Pinpoint the cell where the given text exists, returning its [X, Y] midpoint coordinate. 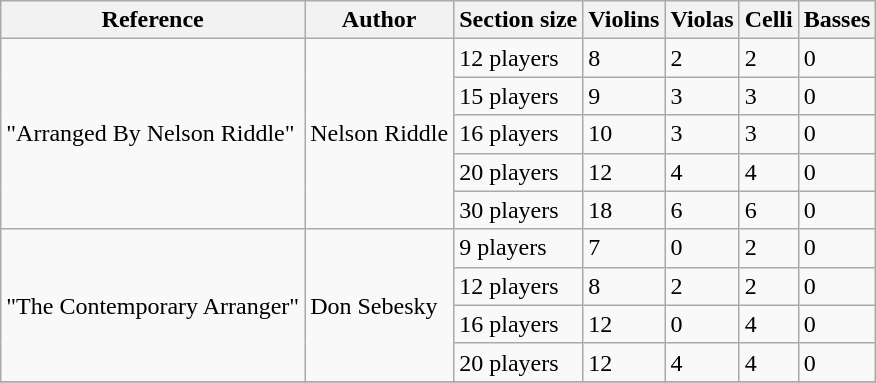
Section size [518, 20]
18 [624, 210]
Don Sebesky [380, 305]
Reference [153, 20]
30 players [518, 210]
Celli [768, 20]
Violins [624, 20]
Nelson Riddle [380, 134]
15 players [518, 96]
"Arranged By Nelson Riddle" [153, 134]
10 [624, 134]
Author [380, 20]
9 players [518, 248]
Basses [837, 20]
Violas [702, 20]
"The Contemporary Arranger" [153, 305]
7 [624, 248]
9 [624, 96]
